Return the [x, y] coordinate for the center point of the cell that contains the specified text.  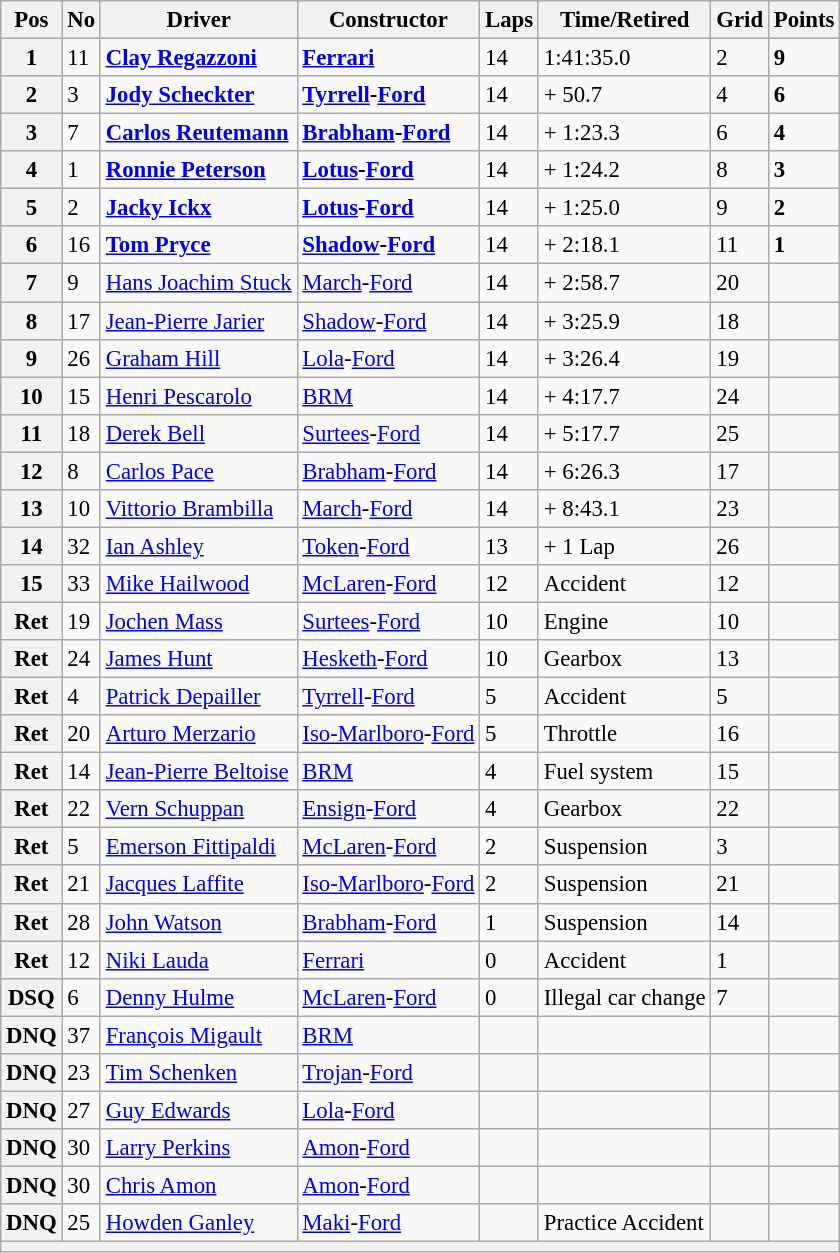
Patrick Depailler [198, 697]
Pos [32, 20]
Tim Schenken [198, 1073]
+ 2:18.1 [624, 245]
James Hunt [198, 659]
Mike Hailwood [198, 584]
Constructor [388, 20]
Ian Ashley [198, 546]
+ 1 Lap [624, 546]
Tom Pryce [198, 245]
Fuel system [624, 772]
33 [81, 584]
Ronnie Peterson [198, 170]
32 [81, 546]
+ 5:17.7 [624, 433]
Laps [510, 20]
Jochen Mass [198, 621]
Graham Hill [198, 358]
28 [81, 922]
+ 4:17.7 [624, 396]
Illegal car change [624, 997]
Points [804, 20]
Driver [198, 20]
Time/Retired [624, 20]
+ 3:26.4 [624, 358]
Niki Lauda [198, 960]
Trojan-Ford [388, 1073]
Jean-Pierre Beltoise [198, 772]
Jody Scheckter [198, 95]
Jean-Pierre Jarier [198, 321]
John Watson [198, 922]
Howden Ganley [198, 1223]
Larry Perkins [198, 1148]
+ 1:23.3 [624, 133]
+ 6:26.3 [624, 471]
Derek Bell [198, 433]
François Migault [198, 1035]
Emerson Fittipaldi [198, 847]
Engine [624, 621]
Henri Pescarolo [198, 396]
+ 2:58.7 [624, 283]
Denny Hulme [198, 997]
Chris Amon [198, 1185]
Vittorio Brambilla [198, 509]
Maki-Ford [388, 1223]
27 [81, 1110]
1:41:35.0 [624, 58]
Hesketh-Ford [388, 659]
Throttle [624, 734]
No [81, 20]
Ensign-Ford [388, 809]
Arturo Merzario [198, 734]
DSQ [32, 997]
Guy Edwards [198, 1110]
Practice Accident [624, 1223]
+ 3:25.9 [624, 321]
Hans Joachim Stuck [198, 283]
Carlos Reutemann [198, 133]
Token-Ford [388, 546]
Vern Schuppan [198, 809]
+ 1:24.2 [624, 170]
Carlos Pace [198, 471]
Jacky Ickx [198, 208]
Jacques Laffite [198, 885]
37 [81, 1035]
+ 50.7 [624, 95]
Grid [740, 20]
+ 1:25.0 [624, 208]
+ 8:43.1 [624, 509]
Clay Regazzoni [198, 58]
